Pinpoint the cell where the given text exists, returning its (X, Y) midpoint coordinate. 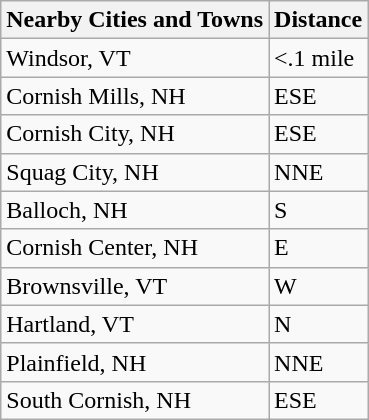
Hartland, VT (135, 324)
Plainfield, NH (135, 362)
Distance (318, 20)
South Cornish, NH (135, 400)
Brownsville, VT (135, 286)
Cornish Mills, NH (135, 96)
S (318, 210)
Cornish Center, NH (135, 248)
<.1 mile (318, 58)
Cornish City, NH (135, 134)
E (318, 248)
Balloch, NH (135, 210)
Nearby Cities and Towns (135, 20)
Squag City, NH (135, 172)
N (318, 324)
Windsor, VT (135, 58)
W (318, 286)
